Detect which cell encompasses the target text, then output its (X, Y) center coordinate. 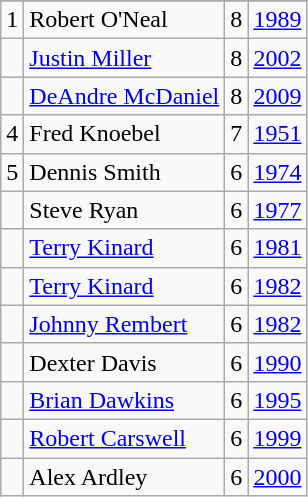
Johnny Rembert (124, 324)
Alex Ardley (124, 477)
1989 (278, 20)
2002 (278, 58)
1974 (278, 172)
Fred Knoebel (124, 134)
1951 (278, 134)
2009 (278, 96)
Robert Carswell (124, 438)
1999 (278, 438)
DeAndre McDaniel (124, 96)
Brian Dawkins (124, 400)
1981 (278, 248)
Dexter Davis (124, 362)
1 (12, 20)
7 (236, 134)
1977 (278, 210)
Dennis Smith (124, 172)
Robert O'Neal (124, 20)
1995 (278, 400)
Justin Miller (124, 58)
1990 (278, 362)
4 (12, 134)
Steve Ryan (124, 210)
5 (12, 172)
2000 (278, 477)
